Scan for the cell matching the given text and deliver its [X, Y] coordinate at center. 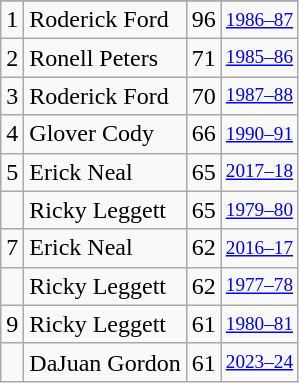
1986–87 [259, 20]
1979–80 [259, 210]
Ronell Peters [105, 58]
1990–91 [259, 134]
96 [204, 20]
5 [12, 172]
9 [12, 324]
2016–17 [259, 248]
66 [204, 134]
Glover Cody [105, 134]
1 [12, 20]
7 [12, 248]
2023–24 [259, 362]
71 [204, 58]
2017–18 [259, 172]
DaJuan Gordon [105, 362]
70 [204, 96]
1987–88 [259, 96]
2 [12, 58]
1980–81 [259, 324]
3 [12, 96]
1985–86 [259, 58]
1977–78 [259, 286]
4 [12, 134]
